For the text-containing cell, return its midpoint in (X, Y) coordinate format. 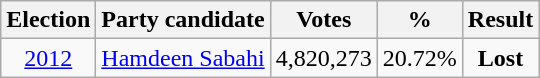
20.72% (420, 58)
Election (48, 20)
Hamdeen Sabahi (183, 58)
Result (500, 20)
Lost (500, 58)
Party candidate (183, 20)
2012 (48, 58)
4,820,273 (324, 58)
Votes (324, 20)
% (420, 20)
